Determine the [x, y] coordinate at the center of the cell enclosing the given text.  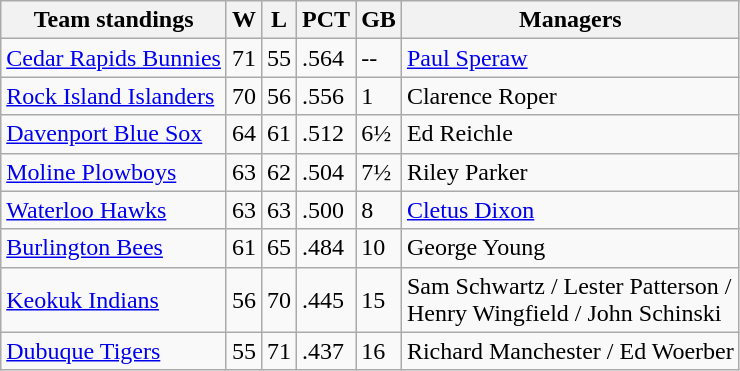
Team standings [114, 20]
.512 [326, 134]
-- [379, 58]
62 [280, 172]
.504 [326, 172]
16 [379, 351]
Dubuque Tigers [114, 351]
6½ [379, 134]
W [244, 20]
1 [379, 96]
65 [280, 248]
Waterloo Hawks [114, 210]
Riley Parker [570, 172]
10 [379, 248]
L [280, 20]
.484 [326, 248]
Managers [570, 20]
Clarence Roper [570, 96]
.500 [326, 210]
Cletus Dixon [570, 210]
15 [379, 300]
Ed Reichle [570, 134]
Rock Island Islanders [114, 96]
Keokuk Indians [114, 300]
Richard Manchester / Ed Woerber [570, 351]
.564 [326, 58]
PCT [326, 20]
.556 [326, 96]
7½ [379, 172]
George Young [570, 248]
.437 [326, 351]
Paul Speraw [570, 58]
GB [379, 20]
Burlington Bees [114, 248]
Davenport Blue Sox [114, 134]
Sam Schwartz / Lester Patterson / Henry Wingfield / John Schinski [570, 300]
Moline Plowboys [114, 172]
64 [244, 134]
8 [379, 210]
.445 [326, 300]
Cedar Rapids Bunnies [114, 58]
